Scan for the cell matching the given text and deliver its (x, y) coordinate at center. 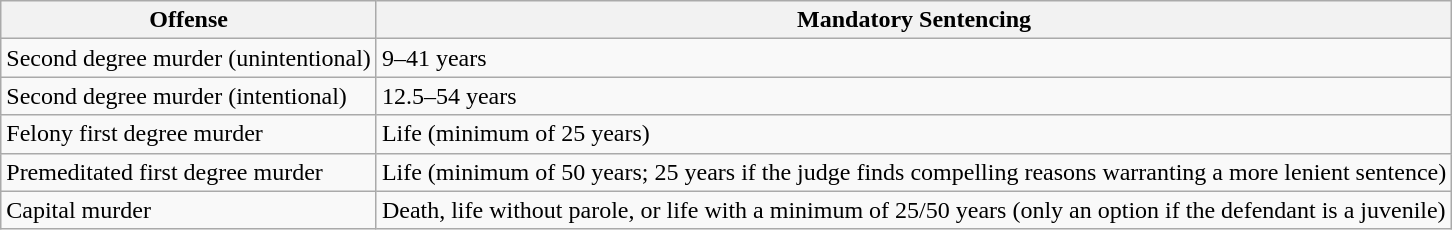
Capital murder (189, 210)
12.5–54 years (914, 96)
Premeditated first degree murder (189, 172)
Second degree murder (intentional) (189, 96)
Death, life without parole, or life with a minimum of 25/50 years (only an option if the defendant is a juvenile) (914, 210)
9–41 years (914, 58)
Offense (189, 20)
Life (minimum of 50 years; 25 years if the judge finds compelling reasons warranting a more lenient sentence) (914, 172)
Felony first degree murder (189, 134)
Life (minimum of 25 years) (914, 134)
Mandatory Sentencing (914, 20)
Second degree murder (unintentional) (189, 58)
